Pinpoint the cell where the given text exists, returning its (X, Y) midpoint coordinate. 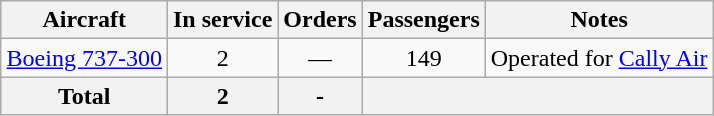
— (320, 58)
- (320, 96)
Boeing 737-300 (84, 58)
Passengers (424, 20)
Orders (320, 20)
Operated for Cally Air (599, 58)
Aircraft (84, 20)
149 (424, 58)
Total (84, 96)
Notes (599, 20)
In service (222, 20)
